For the text-containing cell, return its midpoint in (x, y) coordinate format. 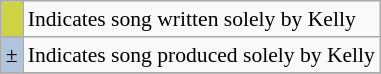
Indicates song produced solely by Kelly (202, 55)
Indicates song written solely by Kelly (202, 19)
± (12, 55)
